For the text-containing cell, return its midpoint in [X, Y] coordinate format. 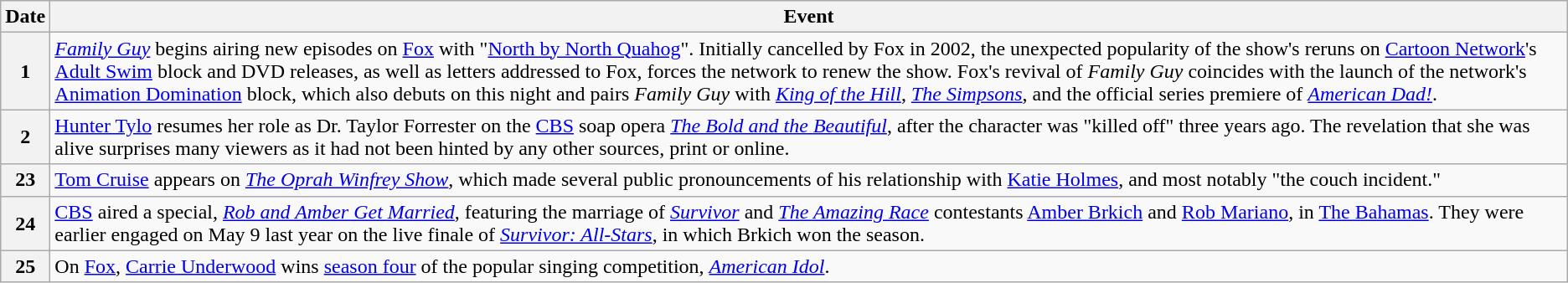
2 [25, 137]
24 [25, 223]
23 [25, 180]
Event [809, 17]
Date [25, 17]
25 [25, 266]
1 [25, 71]
On Fox, Carrie Underwood wins season four of the popular singing competition, American Idol. [809, 266]
